Identify which cell holds the provided text, then report its (x, y) central coordinate. 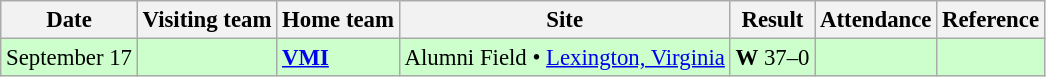
W 37–0 (772, 58)
Date (69, 20)
Alumni Field • Lexington, Virginia (564, 58)
Reference (991, 20)
September 17 (69, 58)
Site (564, 20)
VMI (338, 58)
Home team (338, 20)
Visiting team (206, 20)
Result (772, 20)
Attendance (876, 20)
